Capture the cell that displays the provided text and extract its [x, y] central coordinate. 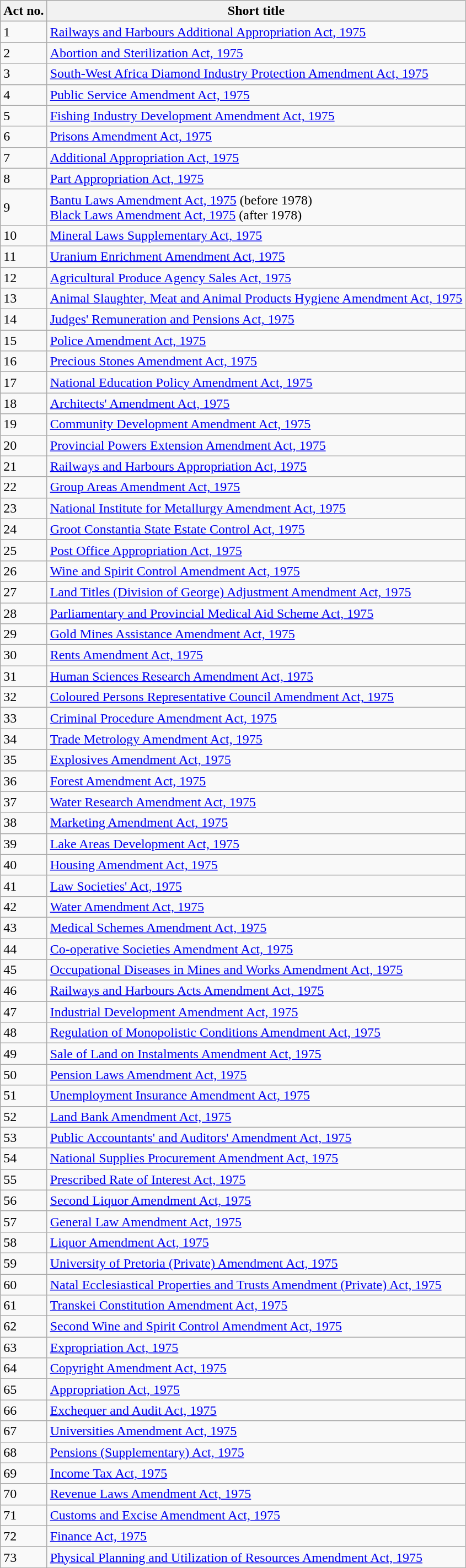
60 [24, 1285]
Parliamentary and Provincial Medical Aid Scheme Act, 1975 [256, 613]
Second Liquor Amendment Act, 1975 [256, 1200]
Housing Amendment Act, 1975 [256, 865]
12 [24, 277]
63 [24, 1348]
Groot Constantia State Estate Control Act, 1975 [256, 529]
Universities Amendment Act, 1975 [256, 1431]
42 [24, 907]
Water Research Amendment Act, 1975 [256, 802]
Animal Slaughter, Meat and Animal Products Hygiene Amendment Act, 1975 [256, 299]
Finance Act, 1975 [256, 1536]
Gold Mines Assistance Amendment Act, 1975 [256, 634]
Appropriation Act, 1975 [256, 1389]
Explosives Amendment Act, 1975 [256, 760]
30 [24, 655]
Precious Stones Amendment Act, 1975 [256, 362]
Revenue Laws Amendment Act, 1975 [256, 1494]
43 [24, 928]
40 [24, 865]
Physical Planning and Utilization of Resources Amendment Act, 1975 [256, 1557]
35 [24, 760]
48 [24, 1033]
Agricultural Produce Agency Sales Act, 1975 [256, 277]
66 [24, 1410]
32 [24, 697]
26 [24, 571]
36 [24, 781]
3 [24, 74]
Criminal Procedure Amendment Act, 1975 [256, 718]
51 [24, 1096]
16 [24, 362]
72 [24, 1536]
15 [24, 341]
Coloured Persons Representative Council Amendment Act, 1975 [256, 697]
69 [24, 1473]
Lake Areas Development Act, 1975 [256, 844]
29 [24, 634]
28 [24, 613]
68 [24, 1452]
Income Tax Act, 1975 [256, 1473]
Occupational Diseases in Mines and Works Amendment Act, 1975 [256, 970]
2 [24, 53]
Land Titles (Division of George) Adjustment Amendment Act, 1975 [256, 592]
Unemployment Insurance Amendment Act, 1975 [256, 1096]
Forest Amendment Act, 1975 [256, 781]
5 [24, 116]
46 [24, 991]
General Law Amendment Act, 1975 [256, 1221]
44 [24, 949]
38 [24, 823]
Marketing Amendment Act, 1975 [256, 823]
52 [24, 1117]
Uranium Enrichment Amendment Act, 1975 [256, 256]
Prisons Amendment Act, 1975 [256, 137]
Post Office Appropriation Act, 1975 [256, 550]
Customs and Excise Amendment Act, 1975 [256, 1515]
Community Development Amendment Act, 1975 [256, 424]
53 [24, 1138]
Fishing Industry Development Amendment Act, 1975 [256, 116]
Additional Appropriation Act, 1975 [256, 158]
9 [24, 207]
8 [24, 179]
Human Sciences Research Amendment Act, 1975 [256, 676]
65 [24, 1389]
Rents Amendment Act, 1975 [256, 655]
31 [24, 676]
47 [24, 1012]
Public Service Amendment Act, 1975 [256, 95]
Expropriation Act, 1975 [256, 1348]
Prescribed Rate of Interest Act, 1975 [256, 1179]
Land Bank Amendment Act, 1975 [256, 1117]
University of Pretoria (Private) Amendment Act, 1975 [256, 1263]
Architects' Amendment Act, 1975 [256, 403]
Law Societies' Act, 1975 [256, 886]
Bantu Laws Amendment Act, 1975 (before 1978) Black Laws Amendment Act, 1975 (after 1978) [256, 207]
41 [24, 886]
Regulation of Monopolistic Conditions Amendment Act, 1975 [256, 1033]
Natal Ecclesiastical Properties and Trusts Amendment (Private) Act, 1975 [256, 1285]
Copyright Amendment Act, 1975 [256, 1368]
National Education Policy Amendment Act, 1975 [256, 382]
Provincial Powers Extension Amendment Act, 1975 [256, 445]
56 [24, 1200]
59 [24, 1263]
National Supplies Procurement Amendment Act, 1975 [256, 1159]
Industrial Development Amendment Act, 1975 [256, 1012]
27 [24, 592]
7 [24, 158]
Short title [256, 11]
37 [24, 802]
Second Wine and Spirit Control Amendment Act, 1975 [256, 1327]
54 [24, 1159]
21 [24, 466]
18 [24, 403]
Water Amendment Act, 1975 [256, 907]
Judges' Remuneration and Pensions Act, 1975 [256, 320]
67 [24, 1431]
13 [24, 299]
South-West Africa Diamond Industry Protection Amendment Act, 1975 [256, 74]
39 [24, 844]
Pension Laws Amendment Act, 1975 [256, 1075]
National Institute for Metallurgy Amendment Act, 1975 [256, 508]
73 [24, 1557]
6 [24, 137]
23 [24, 508]
Co-operative Societies Amendment Act, 1975 [256, 949]
Wine and Spirit Control Amendment Act, 1975 [256, 571]
Abortion and Sterilization Act, 1975 [256, 53]
Police Amendment Act, 1975 [256, 341]
57 [24, 1221]
24 [24, 529]
58 [24, 1242]
70 [24, 1494]
19 [24, 424]
1 [24, 32]
Mineral Laws Supplementary Act, 1975 [256, 235]
10 [24, 235]
64 [24, 1368]
50 [24, 1075]
Group Areas Amendment Act, 1975 [256, 487]
34 [24, 739]
Trade Metrology Amendment Act, 1975 [256, 739]
Medical Schemes Amendment Act, 1975 [256, 928]
25 [24, 550]
Part Appropriation Act, 1975 [256, 179]
Exchequer and Audit Act, 1975 [256, 1410]
Railways and Harbours Acts Amendment Act, 1975 [256, 991]
45 [24, 970]
Sale of Land on Instalments Amendment Act, 1975 [256, 1054]
71 [24, 1515]
17 [24, 382]
Pensions (Supplementary) Act, 1975 [256, 1452]
33 [24, 718]
Railways and Harbours Appropriation Act, 1975 [256, 466]
11 [24, 256]
Act no. [24, 11]
14 [24, 320]
61 [24, 1306]
Liquor Amendment Act, 1975 [256, 1242]
62 [24, 1327]
20 [24, 445]
Transkei Constitution Amendment Act, 1975 [256, 1306]
55 [24, 1179]
49 [24, 1054]
22 [24, 487]
Railways and Harbours Additional Appropriation Act, 1975 [256, 32]
4 [24, 95]
Public Accountants' and Auditors' Amendment Act, 1975 [256, 1138]
